Determine the (x, y) coordinate at the center of the cell enclosing the given text.  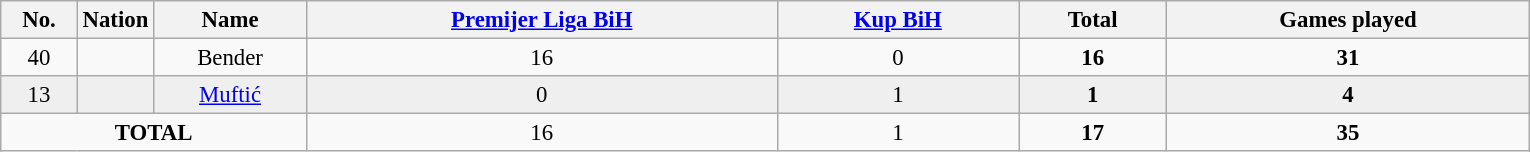
Games played (1348, 20)
Nation (115, 20)
Muftić (230, 95)
Kup BiH (898, 20)
35 (1348, 133)
Premijer Liga BiH (542, 20)
13 (39, 95)
17 (1093, 133)
Total (1093, 20)
31 (1348, 58)
Bender (230, 58)
TOTAL (154, 133)
40 (39, 58)
Name (230, 20)
4 (1348, 95)
No. (39, 20)
